Pinpoint the cell where the given text exists, returning its [X, Y] midpoint coordinate. 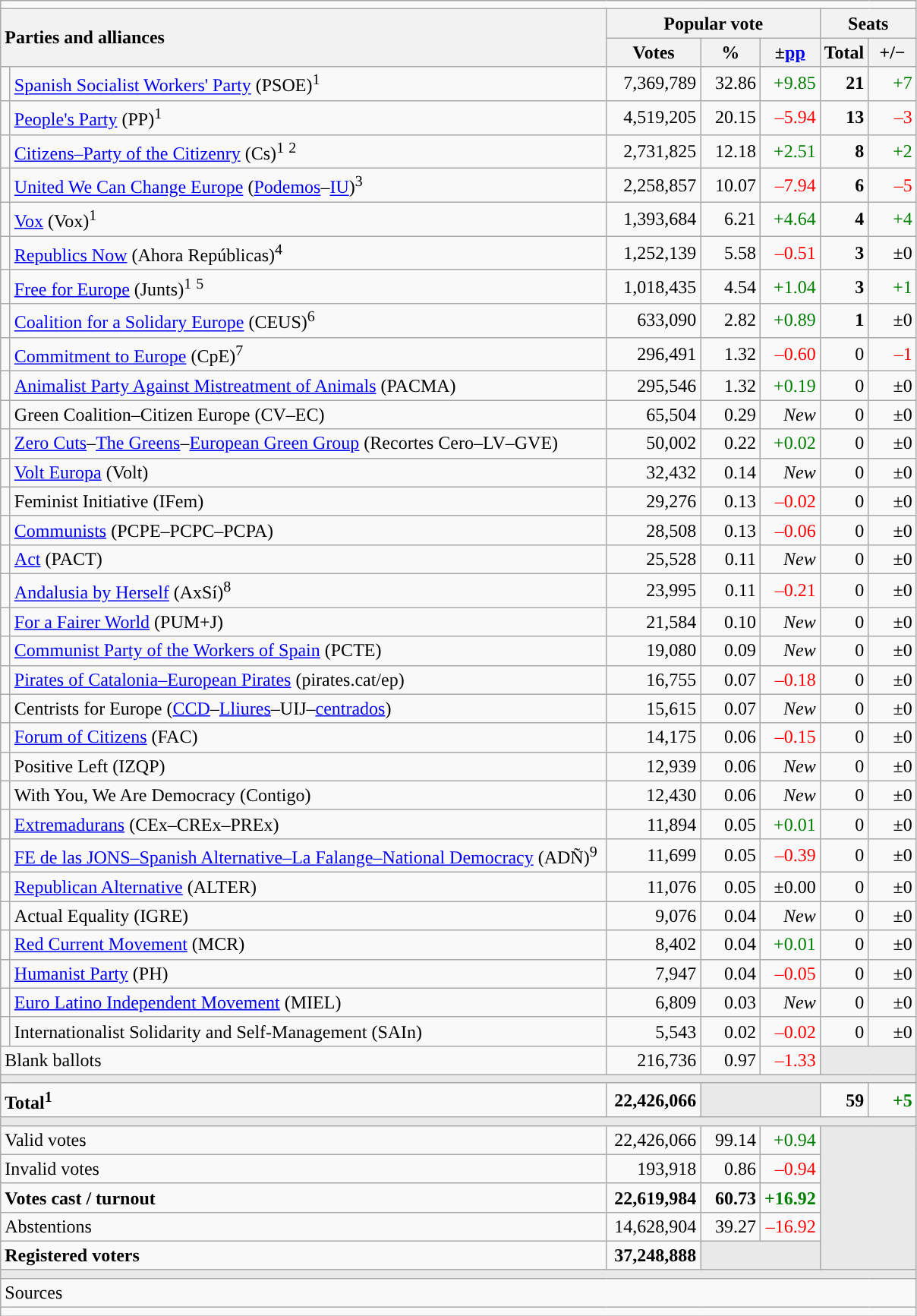
Republics Now (Ahora Repúblicas)4 [308, 254]
–1 [893, 354]
12,430 [654, 795]
Positive Left (IZQP) [308, 766]
+7 [893, 84]
Popular vote [714, 24]
5.58 [730, 254]
21 [844, 84]
–0.05 [789, 974]
99.14 [730, 1140]
0.97 [730, 1060]
295,546 [654, 386]
Seats [868, 24]
–0.39 [789, 855]
+0.89 [789, 320]
5,543 [654, 1031]
–0.94 [789, 1169]
0.22 [730, 443]
–16.92 [789, 1226]
Commitment to Europe (CpE)7 [308, 354]
+4.64 [789, 219]
–1.33 [789, 1060]
+16.92 [789, 1198]
+0.02 [789, 443]
2,258,857 [654, 185]
1,252,139 [654, 254]
Extremadurans (CEx–CREx–PREx) [308, 824]
4.54 [730, 287]
For a Fairer World (PUM+J) [308, 622]
+1.04 [789, 287]
59 [844, 1100]
13 [844, 117]
Euro Latino Independent Movement (MIEL) [308, 1002]
Forum of Citizens (FAC) [308, 737]
Communist Party of the Workers of Spain (PCTE) [308, 651]
29,276 [654, 501]
0.10 [730, 622]
4,519,205 [654, 117]
Vox (Vox)1 [308, 219]
Actual Equality (IGRE) [308, 916]
2,731,825 [654, 152]
Blank ballots [304, 1060]
6 [844, 185]
Abstentions [304, 1226]
–0.06 [789, 530]
Pirates of Catalonia–European Pirates (pirates.cat/ep) [308, 680]
Total1 [304, 1100]
Andalusia by Herself (AxSí)8 [308, 591]
32.86 [730, 84]
Total [844, 52]
+4 [893, 219]
Feminist Initiative (IFem) [308, 501]
6,809 [654, 1002]
1 [844, 320]
–0.18 [789, 680]
With You, We Are Democracy (Contigo) [308, 795]
+5 [893, 1100]
+0.19 [789, 386]
Spanish Socialist Workers' Party (PSOE)1 [308, 84]
39.27 [730, 1226]
0.03 [730, 1002]
Coalition for a Solidary Europe (CEUS)6 [308, 320]
15,615 [654, 708]
14,628,904 [654, 1226]
People's Party (PP)1 [308, 117]
Internationalist Solidarity and Self-Management (SAIn) [308, 1031]
7,369,789 [654, 84]
% [730, 52]
Parties and alliances [304, 38]
–5 [893, 185]
–5.94 [789, 117]
+/− [893, 52]
–7.94 [789, 185]
Invalid votes [304, 1169]
Citizens–Party of the Citizenry (Cs)1 2 [308, 152]
Votes [654, 52]
–0.51 [789, 254]
United We Can Change Europe (Podemos–IU)3 [308, 185]
12,939 [654, 766]
Valid votes [304, 1140]
–0.15 [789, 737]
16,755 [654, 680]
Free for Europe (Junts)1 5 [308, 287]
Zero Cuts–The Greens–European Green Group (Recortes Cero–LV–GVE) [308, 443]
1,018,435 [654, 287]
21,584 [654, 622]
–0.60 [789, 354]
Republican Alternative (ALTER) [308, 887]
32,432 [654, 472]
12.18 [730, 152]
7,947 [654, 974]
22,619,984 [654, 1198]
11,076 [654, 887]
296,491 [654, 354]
+1 [893, 287]
10.07 [730, 185]
1,393,684 [654, 219]
Red Current Movement (MCR) [308, 945]
Sources [458, 1292]
0.14 [730, 472]
0.86 [730, 1169]
±0.00 [789, 887]
Green Coalition–Citizen Europe (CV–EC) [308, 415]
11,894 [654, 824]
+9.85 [789, 84]
+2 [893, 152]
20.15 [730, 117]
6.21 [730, 219]
8,402 [654, 945]
50,002 [654, 443]
23,995 [654, 591]
–0.21 [789, 591]
Animalist Party Against Mistreatment of Animals (PACMA) [308, 386]
216,736 [654, 1060]
Volt Europa (Volt) [308, 472]
28,508 [654, 530]
–3 [893, 117]
193,918 [654, 1169]
37,248,888 [654, 1255]
9,076 [654, 916]
Humanist Party (PH) [308, 974]
8 [844, 152]
FE de las JONS–Spanish Alternative–La Falange–National Democracy (ADÑ)9 [308, 855]
Votes cast / turnout [304, 1198]
Centrists for Europe (CCD–Lliures–UIJ–centrados) [308, 708]
60.73 [730, 1198]
633,090 [654, 320]
0.09 [730, 651]
0.02 [730, 1031]
65,504 [654, 415]
14,175 [654, 737]
4 [844, 219]
±pp [789, 52]
11,699 [654, 855]
Communists (PCPE–PCPC–PCPA) [308, 530]
0.29 [730, 415]
25,528 [654, 559]
19,080 [654, 651]
Registered voters [304, 1255]
2.82 [730, 320]
+0.94 [789, 1140]
+2.51 [789, 152]
Act (PACT) [308, 559]
